For the text-containing cell, return its midpoint in [X, Y] coordinate format. 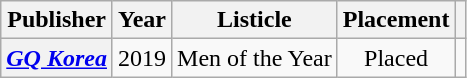
Year [142, 20]
Placement [396, 20]
GQ Korea [57, 58]
Publisher [57, 20]
Listicle [255, 20]
Men of the Year [255, 58]
Placed [396, 58]
2019 [142, 58]
